From the cell containing the given text, extract its center point as (X, Y) coordinate. 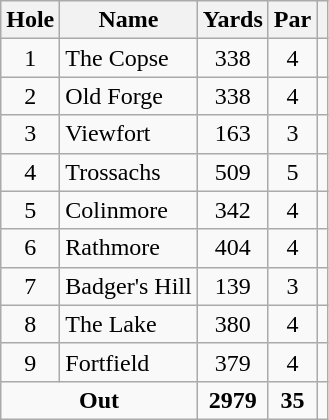
380 (232, 324)
Par (292, 20)
Badger's Hill (128, 286)
Hole (30, 20)
Rathmore (128, 248)
2979 (232, 400)
Fortfield (128, 362)
509 (232, 172)
Viewfort (128, 134)
139 (232, 286)
Colinmore (128, 210)
2 (30, 96)
342 (232, 210)
Yards (232, 20)
404 (232, 248)
Out (99, 400)
Trossachs (128, 172)
The Lake (128, 324)
8 (30, 324)
7 (30, 286)
6 (30, 248)
163 (232, 134)
Name (128, 20)
9 (30, 362)
1 (30, 58)
The Copse (128, 58)
379 (232, 362)
35 (292, 400)
Old Forge (128, 96)
